Output the (x, y) coordinate of the center of the cell containing the given text.  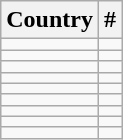
Country (50, 20)
# (110, 20)
